Determine the (x, y) coordinate at the center of the cell enclosing the given text.  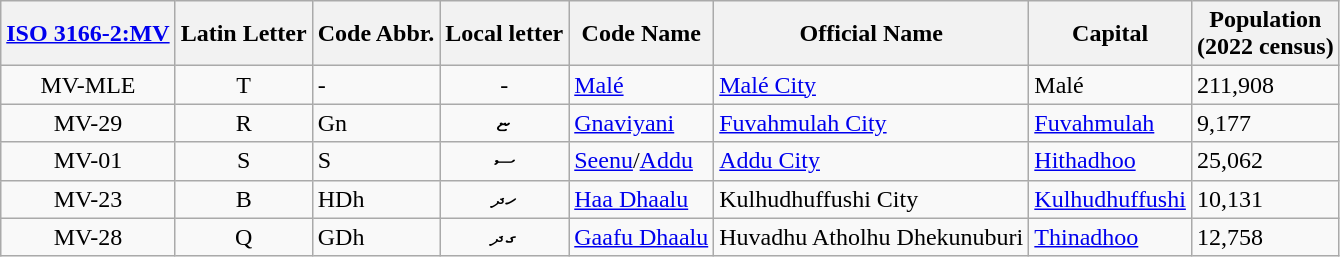
Code Name (642, 34)
Thinadhoo (1110, 237)
Capital (1110, 34)
Seenu/Addu (642, 161)
Gn (376, 123)
MV-01 (88, 161)
Official Name (872, 34)
Huvadhu Atholhu Dhekunuburi (872, 237)
MV-28 (88, 237)
Addu City (872, 161)
Gnaviyani (642, 123)
211,908 (1265, 85)
9,177 (1265, 123)
Local letter (504, 34)
12,758 (1265, 237)
10,131 (1265, 199)
R (244, 123)
ސ (504, 161)
Fuvahmulah City (872, 123)
Population (2022 census) (1265, 34)
Kulhudhuffushi (1110, 199)
Haa Dhaalu (642, 199)
Code Abbr. (376, 34)
Fuvahmulah (1110, 123)
ISO 3166-2:MV (88, 34)
Hithadhoo (1110, 161)
T (244, 85)
B (244, 199)
MV-23 (88, 199)
HDh (376, 199)
Q (244, 237)
Latin Letter (244, 34)
ޏ (504, 123)
Malé City (872, 85)
ގދ (504, 237)
Kulhudhuffushi City (872, 199)
ހދ (504, 199)
GDh (376, 237)
MV-MLE (88, 85)
Gaafu Dhaalu (642, 237)
MV-29 (88, 123)
25,062 (1265, 161)
